Find where the given text appears and provide that cell's center as (X, Y) coordinate. 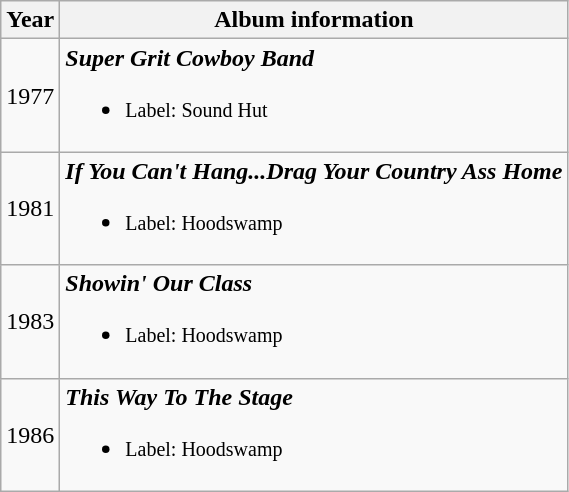
Showin' Our ClassLabel: Hoodswamp (314, 322)
1981 (30, 208)
1977 (30, 96)
This Way To The StageLabel: Hoodswamp (314, 434)
1983 (30, 322)
1986 (30, 434)
Super Grit Cowboy BandLabel: Sound Hut (314, 96)
If You Can't Hang...Drag Your Country Ass HomeLabel: Hoodswamp (314, 208)
Album information (314, 20)
Year (30, 20)
